Capture the cell that displays the provided text and extract its [x, y] central coordinate. 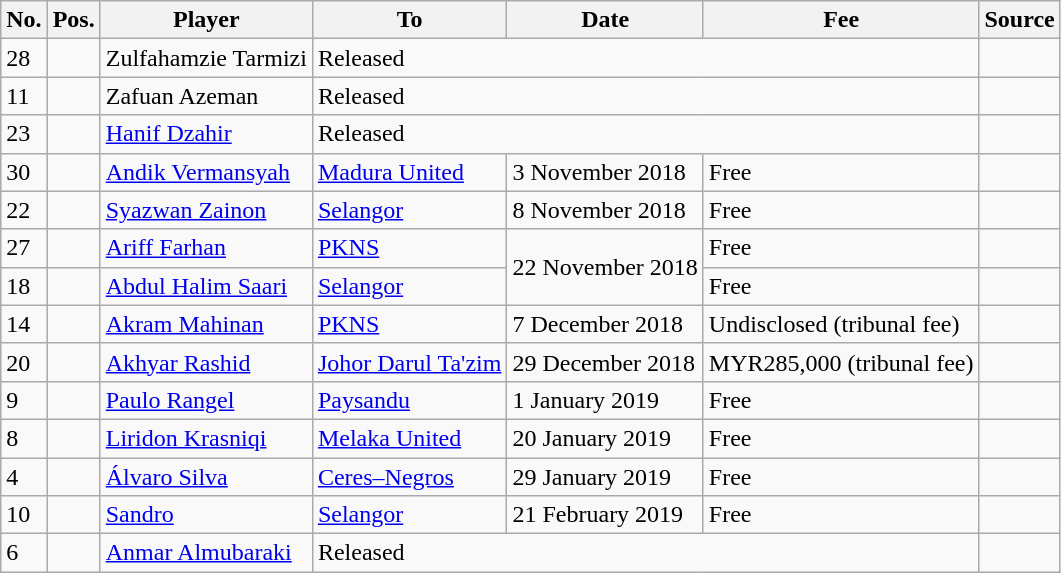
Liridon Krasniqi [206, 438]
Source [1020, 20]
18 [24, 286]
Paulo Rangel [206, 400]
21 February 2019 [605, 515]
Ariff Farhan [206, 248]
3 November 2018 [605, 172]
23 [24, 134]
Andik Vermansyah [206, 172]
28 [24, 58]
No. [24, 20]
4 [24, 477]
Madura United [410, 172]
Álvaro Silva [206, 477]
Date [605, 20]
To [410, 20]
14 [24, 324]
9 [24, 400]
29 December 2018 [605, 362]
Melaka United [410, 438]
Anmar Almubaraki [206, 553]
Johor Darul Ta'zim [410, 362]
Fee [841, 20]
Zulfahamzie Tarmizi [206, 58]
10 [24, 515]
27 [24, 248]
Ceres–Negros [410, 477]
Abdul Halim Saari [206, 286]
Zafuan Azeman [206, 96]
Syazwan Zainon [206, 210]
20 January 2019 [605, 438]
Paysandu [410, 400]
22 November 2018 [605, 267]
MYR285,000 (tribunal fee) [841, 362]
11 [24, 96]
6 [24, 553]
1 January 2019 [605, 400]
Sandro [206, 515]
Undisclosed (tribunal fee) [841, 324]
Pos. [74, 20]
22 [24, 210]
Hanif Dzahir [206, 134]
29 January 2019 [605, 477]
20 [24, 362]
8 November 2018 [605, 210]
30 [24, 172]
Akhyar Rashid [206, 362]
Akram Mahinan [206, 324]
Player [206, 20]
7 December 2018 [605, 324]
8 [24, 438]
